Scan for the cell matching the given text and deliver its [X, Y] coordinate at center. 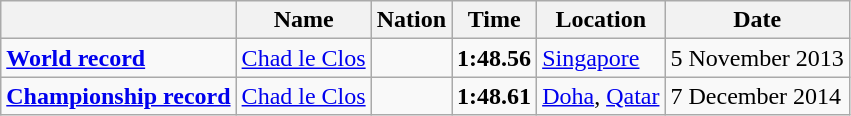
1:48.56 [494, 58]
Nation [411, 20]
1:48.61 [494, 96]
Time [494, 20]
7 December 2014 [757, 96]
Location [601, 20]
World record [118, 58]
Doha, Qatar [601, 96]
Championship record [118, 96]
5 November 2013 [757, 58]
Singapore [601, 58]
Date [757, 20]
Name [304, 20]
